Locate the cell with the specified text and output its [X, Y] center coordinate. 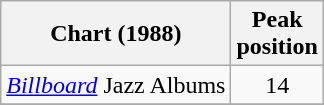
14 [277, 85]
Peakposition [277, 34]
Chart (1988) [116, 34]
Billboard Jazz Albums [116, 85]
